Pinpoint the cell where the given text exists, returning its [X, Y] midpoint coordinate. 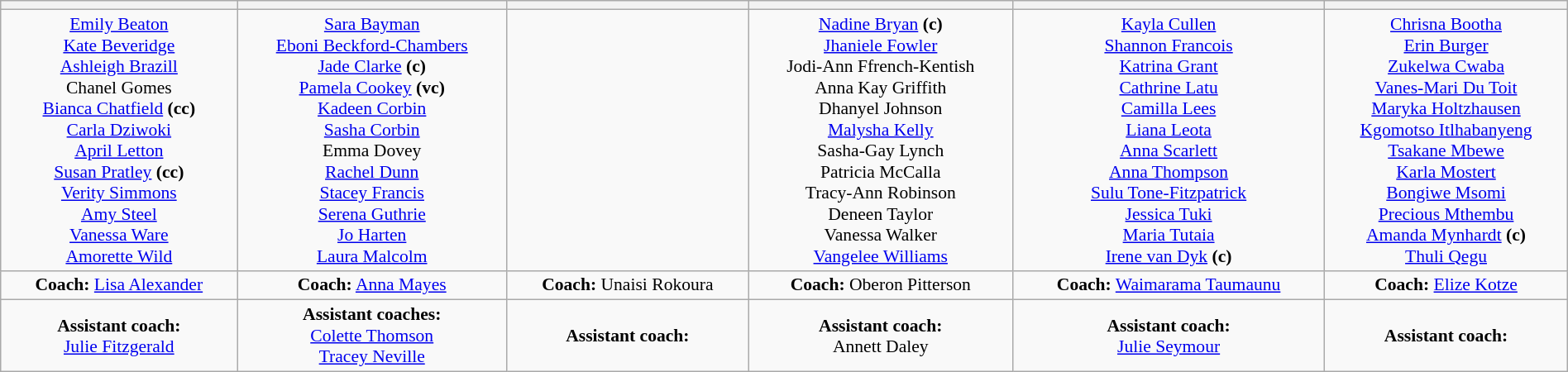
Coach: Elize Kotze [1446, 285]
Assistant coaches:Colette ThomsonTracey Neville [372, 336]
Coach: Waimarama Taumaunu [1168, 285]
Coach: Anna Mayes [372, 285]
Assistant coach:Julie Seymour [1168, 336]
Coach: Oberon Pitterson [880, 285]
Coach: Lisa Alexander [119, 285]
Assistant coach:Annett Daley [880, 336]
Assistant coach:Julie Fitzgerald [119, 336]
Coach: Unaisi Rokoura [629, 285]
